Locate the cell with the specified text and output its (x, y) center coordinate. 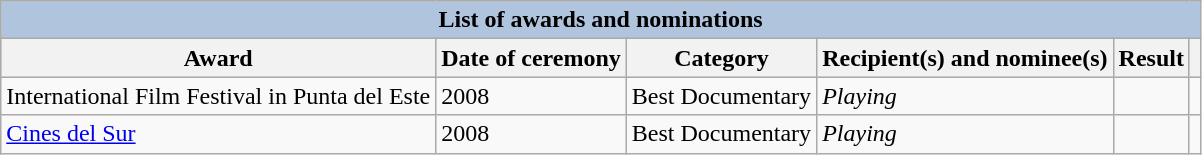
International Film Festival in Punta del Este (218, 96)
Cines del Sur (218, 134)
Award (218, 58)
Recipient(s) and nominee(s) (965, 58)
Result (1151, 58)
List of awards and nominations (601, 20)
Category (721, 58)
Date of ceremony (532, 58)
